Pinpoint the cell where the given text exists, returning its (X, Y) midpoint coordinate. 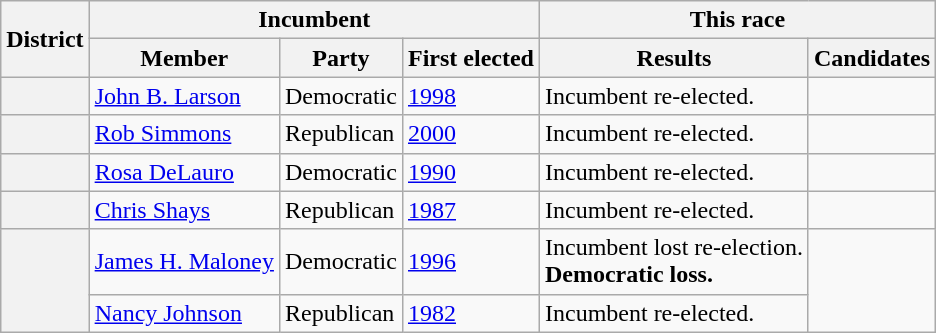
1998 (470, 96)
District (45, 39)
Rob Simmons (184, 134)
Incumbent (314, 20)
Party (340, 58)
John B. Larson (184, 96)
1990 (470, 172)
1982 (470, 313)
James H. Maloney (184, 262)
Candidates (872, 58)
Incumbent lost re-election.Democratic loss. (674, 262)
Nancy Johnson (184, 313)
Rosa DeLauro (184, 172)
1996 (470, 262)
Results (674, 58)
This race (737, 20)
1987 (470, 210)
Chris Shays (184, 210)
2000 (470, 134)
Member (184, 58)
First elected (470, 58)
